Search for the cell housing the specified text and yield its (x, y) center coordinate. 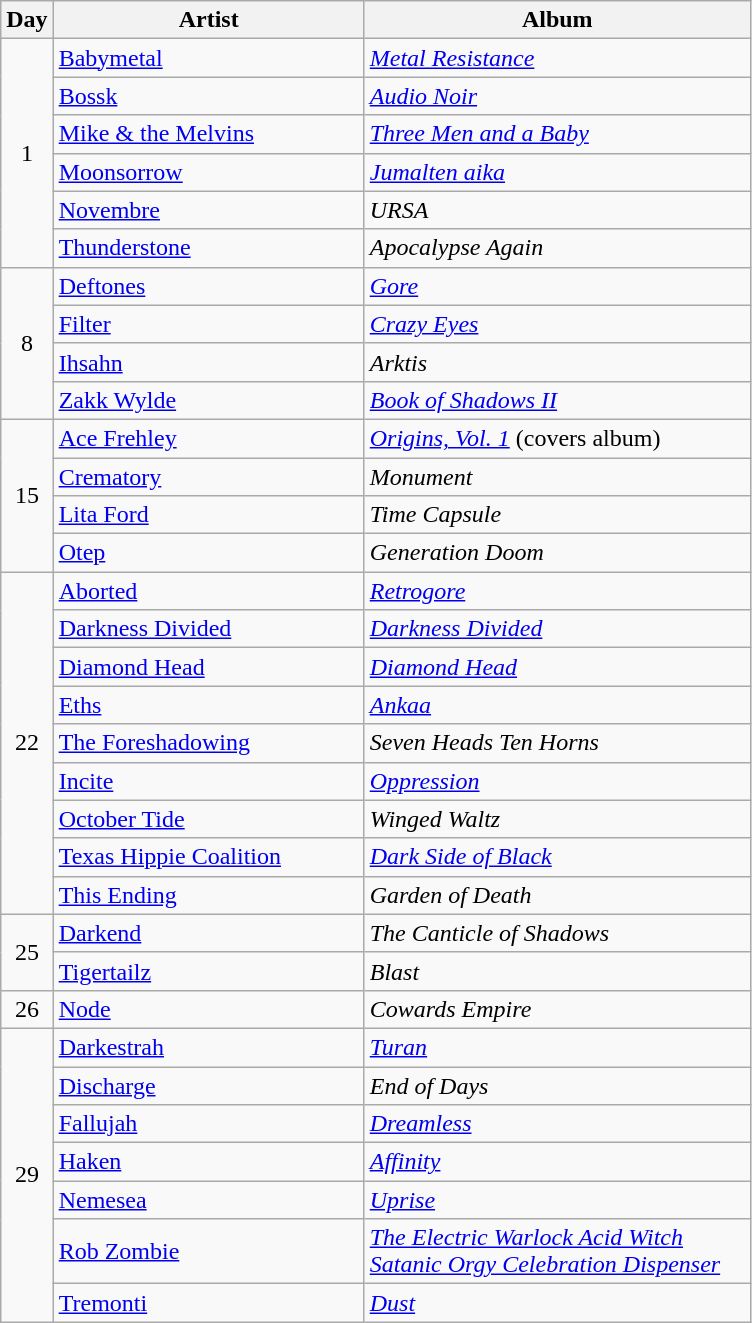
The Foreshadowing (208, 743)
22 (27, 744)
Rob Zombie (208, 1252)
Turan (557, 1047)
Nemesea (208, 1200)
Darkend (208, 933)
The Electric Warlock Acid Witch Satanic Orgy Celebration Dispenser (557, 1252)
Tremonti (208, 1303)
Moonsorrow (208, 172)
Uprise (557, 1200)
Darkestrah (208, 1047)
Cowards Empire (557, 1009)
Babymetal (208, 58)
Oppression (557, 781)
Crematory (208, 477)
Crazy Eyes (557, 324)
Blast (557, 971)
Dust (557, 1303)
Time Capsule (557, 515)
Monument (557, 477)
Novembre (208, 210)
Ace Frehley (208, 438)
Origins, Vol. 1 (covers album) (557, 438)
Three Men and a Baby (557, 134)
Otep (208, 553)
Eths (208, 705)
Bossk (208, 96)
Haken (208, 1162)
Album (557, 20)
Tigertailz (208, 971)
Incite (208, 781)
URSA (557, 210)
Gore (557, 286)
25 (27, 952)
Zakk Wylde (208, 400)
This Ending (208, 895)
Jumalten aika (557, 172)
Texas Hippie Coalition (208, 857)
Arktis (557, 362)
End of Days (557, 1085)
Filter (208, 324)
Dark Side of Black (557, 857)
Dreamless (557, 1124)
Ihsahn (208, 362)
Aborted (208, 591)
Seven Heads Ten Horns (557, 743)
8 (27, 343)
Ankaa (557, 705)
26 (27, 1009)
Mike & the Melvins (208, 134)
Winged Waltz (557, 819)
Retrogore (557, 591)
Fallujah (208, 1124)
Apocalypse Again (557, 248)
Affinity (557, 1162)
Thunderstone (208, 248)
Node (208, 1009)
The Canticle of Shadows (557, 933)
Metal Resistance (557, 58)
15 (27, 495)
Garden of Death (557, 895)
Book of Shadows II (557, 400)
Generation Doom (557, 553)
Artist (208, 20)
October Tide (208, 819)
Deftones (208, 286)
Lita Ford (208, 515)
Audio Noir (557, 96)
Discharge (208, 1085)
Day (27, 20)
1 (27, 153)
29 (27, 1174)
